Provide the (x, y) coordinate of the cell's center where the given text is located.  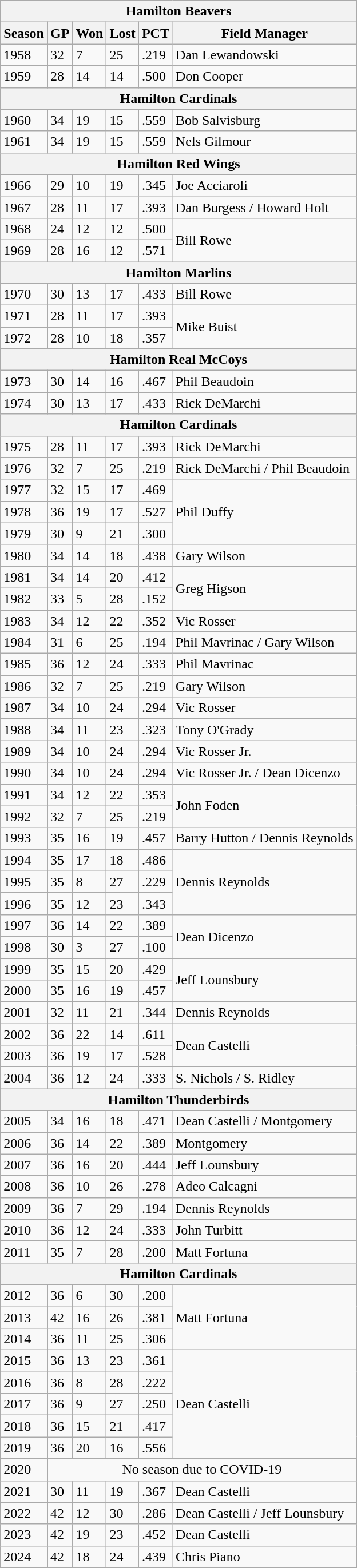
2005 (24, 1121)
1986 (24, 686)
Greg Higson (264, 588)
Vic Rosser Jr. / Dean Dicenzo (264, 773)
1974 (24, 403)
1987 (24, 708)
.344 (156, 1013)
1983 (24, 620)
.343 (156, 904)
.417 (156, 1426)
John Foden (264, 806)
Dean Castelli / Montgomery (264, 1121)
.152 (156, 599)
1978 (24, 512)
Mike Buist (264, 327)
1967 (24, 207)
.444 (156, 1165)
Phil Duffy (264, 512)
John Turbitt (264, 1230)
2021 (24, 1491)
1966 (24, 185)
.556 (156, 1448)
Season (24, 33)
3 (89, 947)
1969 (24, 250)
Lost (122, 33)
Adeo Calcagni (264, 1187)
1973 (24, 381)
2001 (24, 1013)
1998 (24, 947)
Dean Castelli / Jeff Lounsbury (264, 1513)
Field Manager (264, 33)
.471 (156, 1121)
1981 (24, 577)
1999 (24, 969)
1977 (24, 490)
2006 (24, 1143)
2000 (24, 991)
33 (59, 599)
1960 (24, 120)
2010 (24, 1230)
.611 (156, 1034)
.381 (156, 1317)
Hamilton Red Wings (178, 164)
.571 (156, 250)
Won (89, 33)
2024 (24, 1557)
.452 (156, 1535)
.438 (156, 555)
Chris Piano (264, 1557)
Joe Acciaroli (264, 185)
2014 (24, 1339)
Hamilton Beavers (178, 11)
Phil Mavrinac (264, 664)
1976 (24, 468)
1989 (24, 751)
1988 (24, 730)
1991 (24, 795)
Rick DeMarchi / Phil Beaudoin (264, 468)
2016 (24, 1383)
1979 (24, 534)
.528 (156, 1056)
PCT (156, 33)
Hamilton Marlins (178, 273)
Vic Rosser Jr. (264, 751)
1972 (24, 338)
2020 (24, 1470)
.467 (156, 381)
2015 (24, 1361)
2019 (24, 1448)
1997 (24, 925)
.439 (156, 1557)
2007 (24, 1165)
.278 (156, 1187)
Phil Beaudoin (264, 381)
1971 (24, 316)
.222 (156, 1383)
S. Nichols / S. Ridley (264, 1078)
Dan Lewandowski (264, 55)
Don Cooper (264, 77)
2004 (24, 1078)
No season due to COVID-19 (201, 1470)
Bob Salvisburg (264, 120)
.300 (156, 534)
1968 (24, 229)
Montgomery (264, 1143)
1992 (24, 817)
Dan Burgess / Howard Holt (264, 207)
1980 (24, 555)
2013 (24, 1317)
Dean Dicenzo (264, 936)
GP (59, 33)
.286 (156, 1513)
.469 (156, 490)
2018 (24, 1426)
.429 (156, 969)
1984 (24, 643)
1975 (24, 447)
2009 (24, 1208)
31 (59, 643)
.100 (156, 947)
2017 (24, 1404)
1970 (24, 295)
.486 (156, 860)
1995 (24, 882)
.527 (156, 512)
2012 (24, 1295)
2002 (24, 1034)
.412 (156, 577)
1994 (24, 860)
2008 (24, 1187)
1985 (24, 664)
Hamilton Real McCoys (178, 360)
5 (89, 599)
2011 (24, 1252)
1959 (24, 77)
2023 (24, 1535)
.250 (156, 1404)
.306 (156, 1339)
.352 (156, 620)
.357 (156, 338)
.323 (156, 730)
Barry Hutton / Dennis Reynolds (264, 838)
.353 (156, 795)
1982 (24, 599)
.361 (156, 1361)
Hamilton Thunderbirds (178, 1100)
1990 (24, 773)
.229 (156, 882)
.345 (156, 185)
2022 (24, 1513)
1958 (24, 55)
Nels Gilmour (264, 142)
1993 (24, 838)
1996 (24, 904)
1961 (24, 142)
2003 (24, 1056)
Phil Mavrinac / Gary Wilson (264, 643)
Tony O'Grady (264, 730)
.367 (156, 1491)
